Return (x, y) of the center of cell containing provided text 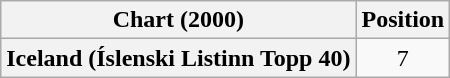
Position (403, 20)
7 (403, 58)
Chart (2000) (178, 20)
Iceland (Íslenski Listinn Topp 40) (178, 58)
